Return [x, y] of the center of cell containing provided text 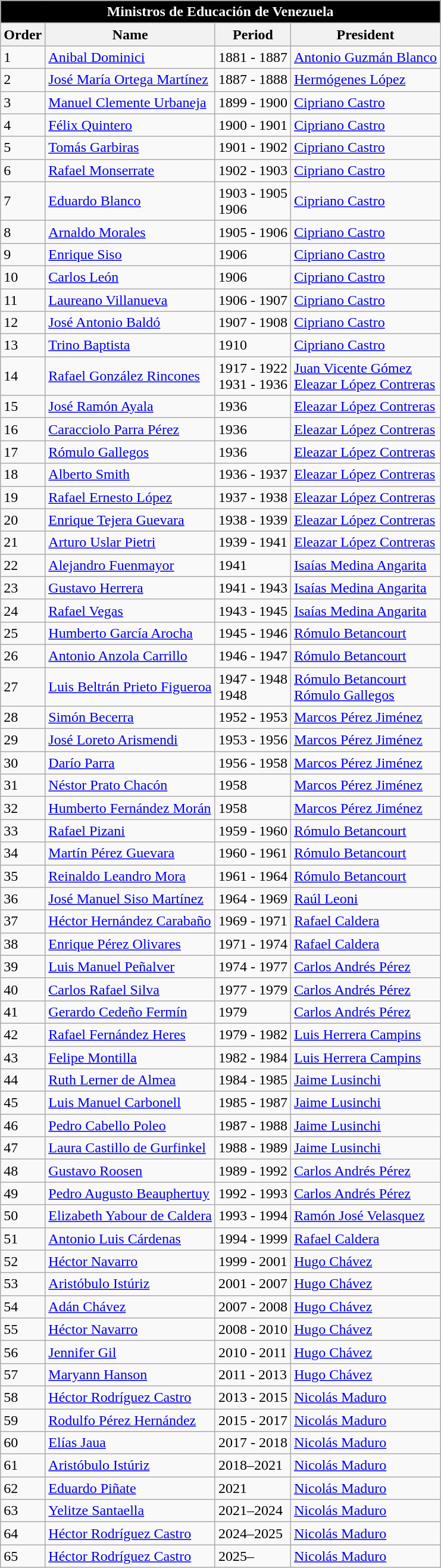
2017 - 2018 [252, 1443]
Pedro Cabello Poleo [130, 1126]
Anibal Dominici [130, 57]
2008 - 2010 [252, 1329]
23 [23, 588]
Ruth Lerner de Almea [130, 1080]
1961 - 1964 [252, 876]
1938 - 1939 [252, 520]
12 [23, 323]
22 [23, 565]
1979 - 1982 [252, 1034]
Adán Chávez [130, 1307]
8 [23, 232]
42 [23, 1034]
15 [23, 407]
1943 - 1945 [252, 610]
1945 - 1946 [252, 633]
2015 - 2017 [252, 1420]
1887 - 1888 [252, 80]
1910 [252, 345]
2024–2025 [252, 1533]
24 [23, 610]
10 [23, 277]
Luis Manuel Peñalver [130, 967]
38 [23, 944]
36 [23, 899]
1906 - 1907 [252, 300]
Elizabeth Yabour de Caldera [130, 1216]
1964 - 1969 [252, 899]
José Antonio Baldó [130, 323]
44 [23, 1080]
1974 - 1977 [252, 967]
48 [23, 1171]
1901 - 1902 [252, 148]
1899 - 1900 [252, 102]
Rómulo BetancourtRómulo Gallegos [365, 686]
Gerardo Cedeño Fermín [130, 1012]
Antonio Guzmán Blanco [365, 57]
9 [23, 254]
Luis Beltrán Prieto Figueroa [130, 686]
53 [23, 1284]
1977 - 1979 [252, 989]
54 [23, 1307]
Héctor Hernández Carabaño [130, 921]
19 [23, 497]
1 [23, 57]
1959 - 1960 [252, 831]
1881 - 1887 [252, 57]
Maryann Hanson [130, 1374]
63 [23, 1511]
40 [23, 989]
Laura Castillo de Gurfinkel [130, 1148]
50 [23, 1216]
43 [23, 1057]
16 [23, 429]
1992 - 1993 [252, 1193]
Carlos León [130, 277]
Humberto Fernández Morán [130, 808]
58 [23, 1397]
46 [23, 1126]
57 [23, 1374]
1993 - 1994 [252, 1216]
1985 - 1987 [252, 1103]
Enrique Pérez Olivares [130, 944]
56 [23, 1352]
18 [23, 475]
5 [23, 148]
1956 - 1958 [252, 763]
Laureano Villanueva [130, 300]
Rafael González Rincones [130, 376]
25 [23, 633]
Manuel Clemente Urbaneja [130, 102]
30 [23, 763]
47 [23, 1148]
Ramón José Velasquez [365, 1216]
Enrique Siso [130, 254]
1969 - 1971 [252, 921]
Carlos Rafael Silva [130, 989]
2021 [252, 1488]
61 [23, 1466]
1994 - 1999 [252, 1239]
Darío Parra [130, 763]
1941 [252, 565]
1989 - 1992 [252, 1171]
Arnaldo Morales [130, 232]
Trino Baptista [130, 345]
51 [23, 1239]
Arturo Uslar Pietri [130, 543]
Alejandro Fuenmayor [130, 565]
2021–2024 [252, 1511]
1999 - 2001 [252, 1261]
2 [23, 80]
14 [23, 376]
Simón Becerra [130, 718]
55 [23, 1329]
1946 - 1947 [252, 656]
Enrique Tejera Guevara [130, 520]
José María Ortega Martínez [130, 80]
Rafael Ernesto López [130, 497]
Rafael Fernández Heres [130, 1034]
28 [23, 718]
Rafael Vegas [130, 610]
José Manuel Siso Martínez [130, 899]
Gustavo Herrera [130, 588]
49 [23, 1193]
1941 - 1943 [252, 588]
2007 - 2008 [252, 1307]
1982 - 1984 [252, 1057]
1939 - 1941 [252, 543]
Eduardo Blanco [130, 201]
Reinaldo Leandro Mora [130, 876]
60 [23, 1443]
13 [23, 345]
17 [23, 452]
Alberto Smith [130, 475]
Elías Jaua [130, 1443]
4 [23, 125]
62 [23, 1488]
1903 - 19051906 [252, 201]
1979 [252, 1012]
1905 - 1906 [252, 232]
1988 - 1989 [252, 1148]
Name [130, 35]
Eduardo Piñate [130, 1488]
1936 - 1937 [252, 475]
2018–2021 [252, 1466]
Hermógenes López [365, 80]
20 [23, 520]
Félix Quintero [130, 125]
52 [23, 1261]
21 [23, 543]
Antonio Anzola Carrillo [130, 656]
José Ramón Ayala [130, 407]
José Loreto Arismendi [130, 740]
Period [252, 35]
1907 - 1908 [252, 323]
41 [23, 1012]
1984 - 1985 [252, 1080]
Humberto García Arocha [130, 633]
35 [23, 876]
1960 - 1961 [252, 853]
1902 - 1903 [252, 170]
1987 - 1988 [252, 1126]
26 [23, 656]
45 [23, 1103]
Antonio Luis Cárdenas [130, 1239]
Martín Pérez Guevara [130, 853]
Néstor Prato Chacón [130, 785]
Ministros de Educación de Venezuela [220, 12]
2011 - 2013 [252, 1374]
1952 - 1953 [252, 718]
Rafael Monserrate [130, 170]
1971 - 1974 [252, 944]
7 [23, 201]
1947 - 19481948 [252, 686]
Yelitze Santaella [130, 1511]
1953 - 1956 [252, 740]
Felipe Montilla [130, 1057]
65 [23, 1556]
11 [23, 300]
Gustavo Roosen [130, 1171]
39 [23, 967]
6 [23, 170]
Caracciolo Parra Pérez [130, 429]
Rodulfo Pérez Hernández [130, 1420]
2001 - 2007 [252, 1284]
President [365, 35]
Raúl Leoni [365, 899]
64 [23, 1533]
59 [23, 1420]
Rafael Pizani [130, 831]
33 [23, 831]
2025– [252, 1556]
1900 - 1901 [252, 125]
29 [23, 740]
2010 - 2011 [252, 1352]
1917 - 19221931 - 1936 [252, 376]
3 [23, 102]
Pedro Augusto Beauphertuy [130, 1193]
Jennifer Gil [130, 1352]
Tomás Garbiras [130, 148]
1937 - 1938 [252, 497]
31 [23, 785]
27 [23, 686]
32 [23, 808]
Luis Manuel Carbonell [130, 1103]
2013 - 2015 [252, 1397]
37 [23, 921]
34 [23, 853]
Juan Vicente GómezEleazar López Contreras [365, 376]
Rómulo Gallegos [130, 452]
Order [23, 35]
